For the text-containing cell, return its midpoint in [x, y] coordinate format. 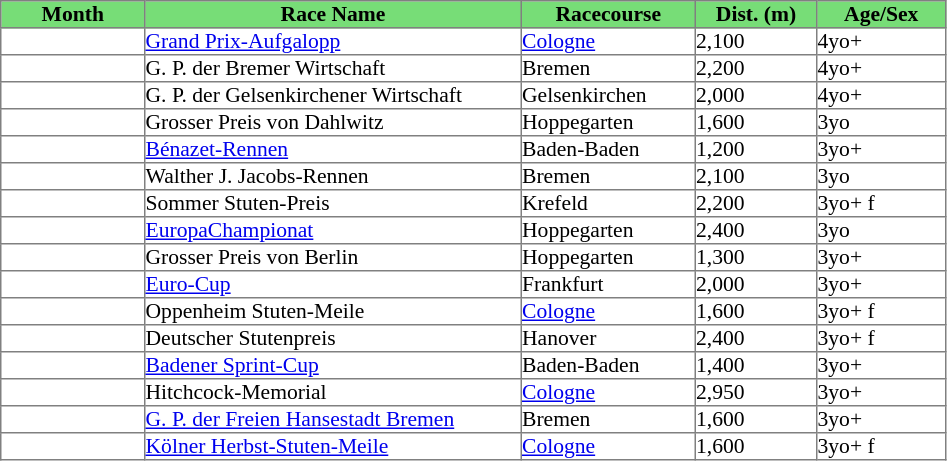
Frankfurt [608, 284]
Sommer Stuten-Preis [333, 204]
Hitchcock-Memorial [333, 392]
2,950 [756, 392]
Grand Prix-Aufgalopp [333, 42]
Walther J. Jacobs-Rennen [333, 176]
Hanover [608, 338]
Racecourse [608, 14]
EuropaChampionat [333, 230]
Euro-Cup [333, 284]
1,200 [756, 150]
Grosser Preis von Dahlwitz [333, 122]
Oppenheim Stuten-Meile [333, 312]
Badener Sprint-Cup [333, 366]
1,300 [756, 258]
Gelsenkirchen [608, 96]
G. P. der Freien Hansestadt Bremen [333, 420]
Bénazet-Rennen [333, 150]
Dist. (m) [756, 14]
Race Name [333, 14]
Grosser Preis von Berlin [333, 258]
Krefeld [608, 204]
Kölner Herbst-Stuten-Meile [333, 446]
Month [73, 14]
G. P. der Gelsenkirchener Wirtschaft [333, 96]
Age/Sex [882, 14]
G. P. der Bremer Wirtschaft [333, 68]
Deutscher Stutenpreis [333, 338]
1,400 [756, 366]
